Extract the [X, Y] coordinate from the center of the cell holding the provided text.  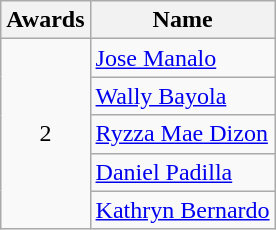
Kathryn Bernardo [182, 210]
Name [182, 20]
Jose Manalo [182, 58]
Ryzza Mae Dizon [182, 134]
2 [46, 134]
Awards [46, 20]
Wally Bayola [182, 96]
Daniel Padilla [182, 172]
